Output the [x, y] coordinate of the center of the cell containing the given text.  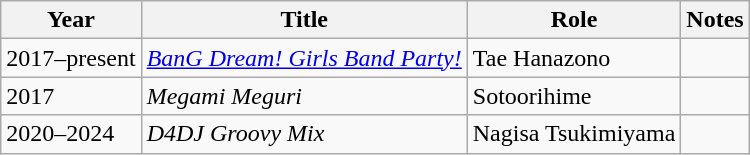
Sotoorihime [574, 96]
Notes [715, 20]
D4DJ Groovy Mix [304, 134]
Title [304, 20]
Year [71, 20]
BanG Dream! Girls Band Party! [304, 58]
2020–2024 [71, 134]
Role [574, 20]
Nagisa Tsukimiyama [574, 134]
Megami Meguri [304, 96]
2017 [71, 96]
2017–present [71, 58]
Tae Hanazono [574, 58]
